Extract the [x, y] coordinate from the center of the cell holding the provided text.  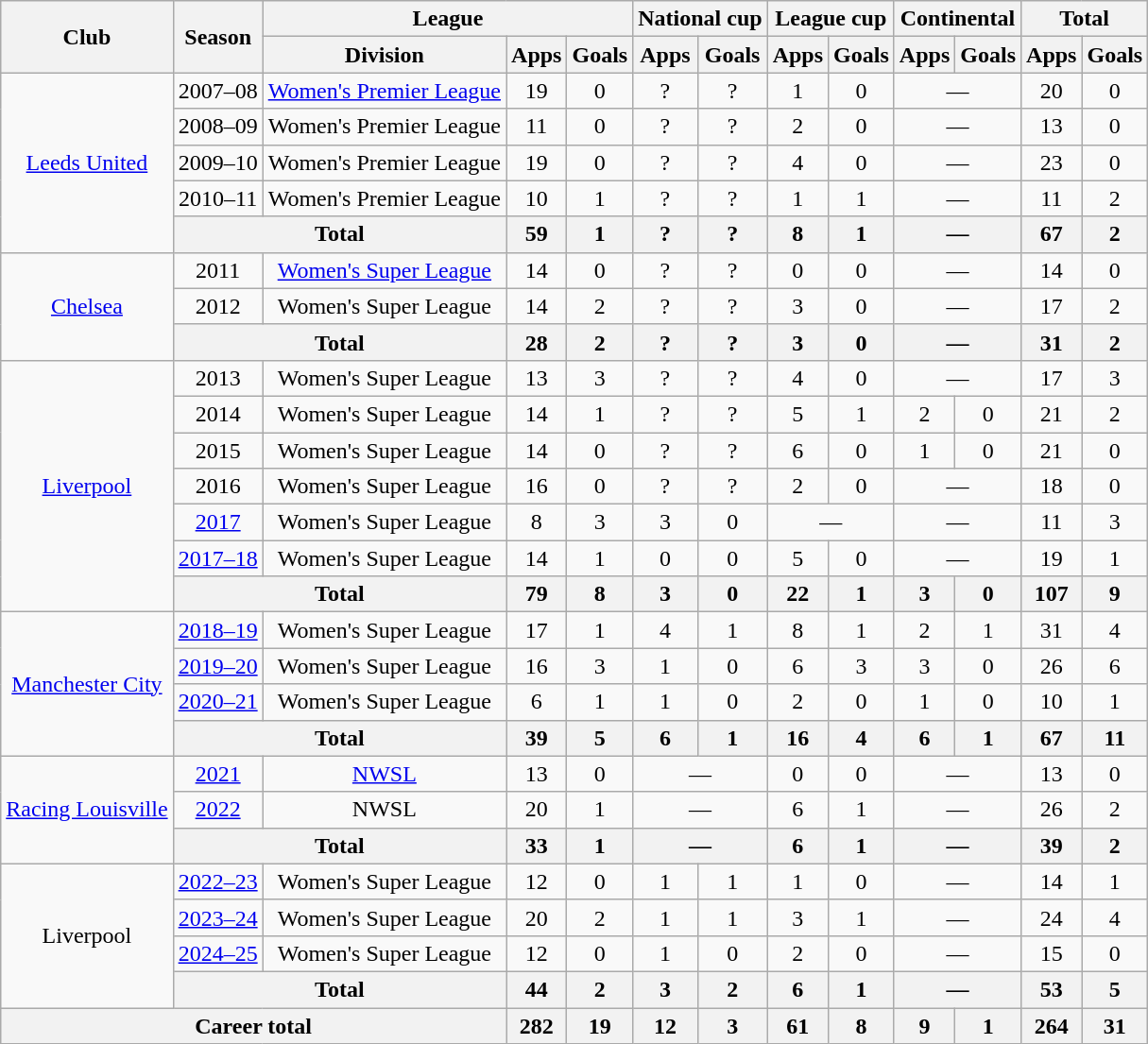
107 [1052, 594]
Leeds United [87, 163]
2022 [217, 810]
44 [537, 989]
National cup [700, 19]
2022–23 [217, 881]
53 [1052, 989]
League [448, 19]
18 [1052, 487]
Division [384, 55]
Club [87, 37]
59 [537, 234]
23 [1052, 163]
79 [537, 594]
28 [537, 342]
Manchester City [87, 684]
24 [1052, 917]
33 [537, 846]
61 [797, 1025]
Racing Louisville [87, 810]
2023–24 [217, 917]
15 [1052, 953]
League cup [831, 19]
Chelsea [87, 306]
2007–08 [217, 91]
2015 [217, 451]
2012 [217, 306]
Career total [253, 1025]
282 [537, 1025]
264 [1052, 1025]
2021 [217, 774]
2013 [217, 378]
2020–21 [217, 702]
2011 [217, 270]
2014 [217, 414]
2018–19 [217, 630]
2017 [217, 522]
2017–18 [217, 558]
Continental [957, 19]
2008–09 [217, 127]
2010–11 [217, 198]
2024–25 [217, 953]
2009–10 [217, 163]
22 [797, 594]
2019–20 [217, 666]
Season [217, 37]
2016 [217, 487]
